Return the (X, Y) coordinate for the center point of the cell that contains the specified text.  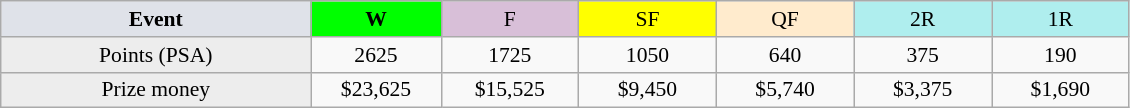
$15,525 (510, 90)
QF (785, 19)
Prize money (156, 90)
2R (923, 19)
Points (PSA) (156, 55)
375 (923, 55)
$1,690 (1061, 90)
SF (648, 19)
$5,740 (785, 90)
1050 (648, 55)
640 (785, 55)
W (376, 19)
1725 (510, 55)
2625 (376, 55)
190 (1061, 55)
$9,450 (648, 90)
$23,625 (376, 90)
Event (156, 19)
1R (1061, 19)
$3,375 (923, 90)
F (510, 19)
